Locate the cell with the specified text and output its (x, y) center coordinate. 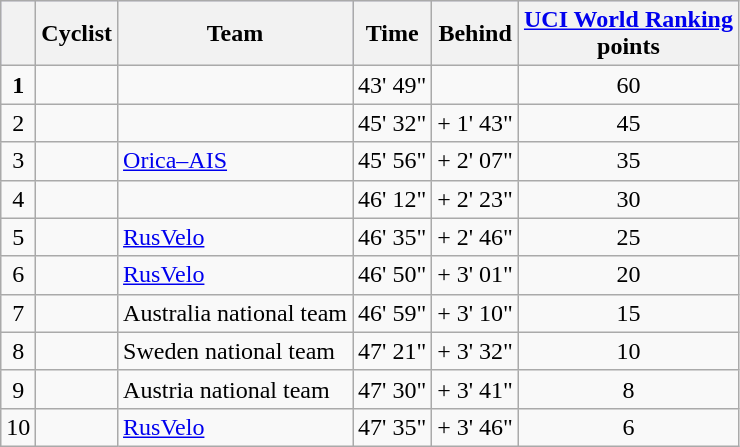
60 (628, 85)
46' 12" (392, 199)
46' 35" (392, 237)
Time (392, 34)
25 (628, 237)
2 (18, 123)
Sweden national team (236, 351)
47' 21" (392, 351)
9 (18, 389)
+ 3' 01" (476, 275)
15 (628, 313)
43' 49" (392, 85)
45' 56" (392, 161)
7 (18, 313)
30 (628, 199)
+ 3' 32" (476, 351)
46' 50" (392, 275)
45 (628, 123)
UCI World Rankingpoints (628, 34)
47' 30" (392, 389)
4 (18, 199)
+ 2' 46" (476, 237)
47' 35" (392, 427)
Austria national team (236, 389)
3 (18, 161)
Orica–AIS (236, 161)
35 (628, 161)
46' 59" (392, 313)
Behind (476, 34)
+ 3' 46" (476, 427)
45' 32" (392, 123)
+ 3' 41" (476, 389)
+ 2' 07" (476, 161)
+ 3' 10" (476, 313)
+ 2' 23" (476, 199)
Team (236, 34)
1 (18, 85)
Australia national team (236, 313)
+ 1' 43" (476, 123)
Cyclist (77, 34)
5 (18, 237)
20 (628, 275)
